Return [x, y] of the center of cell containing provided text 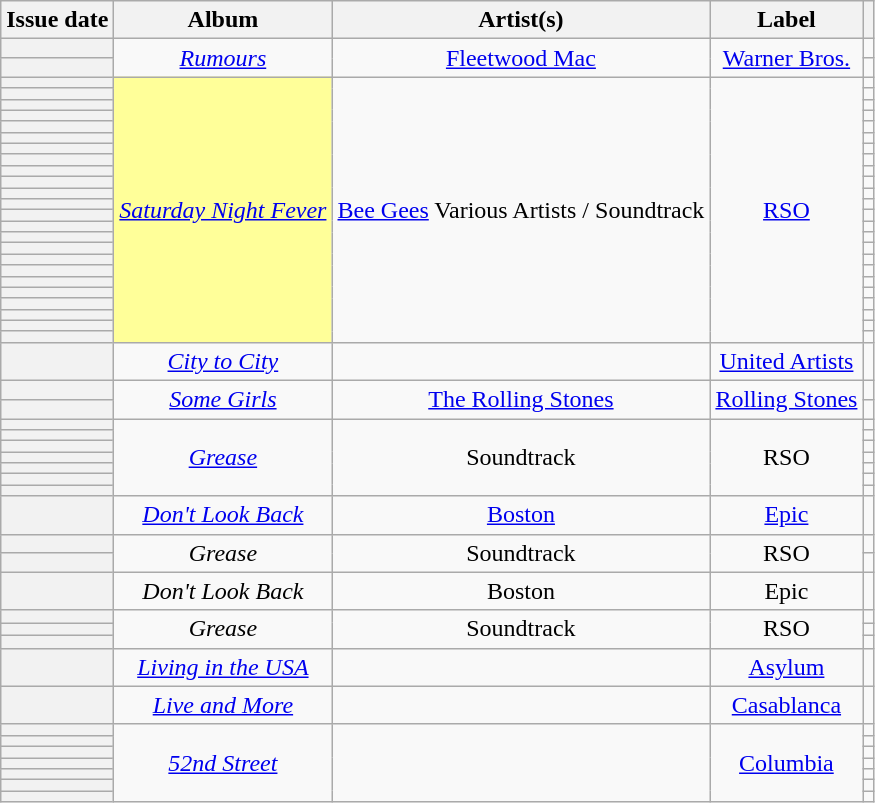
The Rolling Stones [521, 399]
Bee Gees Various Artists / Soundtrack [521, 210]
Living in the USA [223, 667]
Warner Bros. [786, 58]
Fleetwood Mac [521, 58]
City to City [223, 361]
Album [223, 20]
Columbia [786, 762]
Casablanca [786, 705]
Saturday Night Fever [223, 210]
Rolling Stones [786, 399]
Issue date [58, 20]
Label [786, 20]
Asylum [786, 667]
Rumours [223, 58]
52nd Street [223, 762]
Artist(s) [521, 20]
Some Girls [223, 399]
United Artists [786, 361]
Live and More [223, 705]
